Capture the cell that displays the provided text and extract its (x, y) central coordinate. 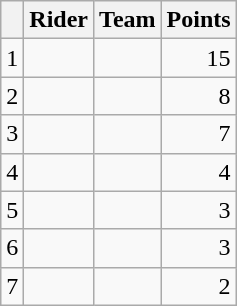
1 (12, 58)
Points (198, 20)
Rider (59, 20)
8 (198, 96)
15 (198, 58)
5 (12, 210)
Team (128, 20)
6 (12, 248)
